Identify which cell holds the provided text, then report its (x, y) central coordinate. 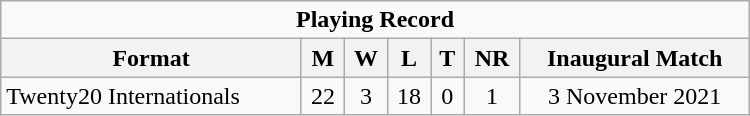
1 (492, 96)
T (448, 58)
3 (366, 96)
Playing Record (375, 20)
W (366, 58)
L (410, 58)
0 (448, 96)
M (322, 58)
Twenty20 Internationals (152, 96)
22 (322, 96)
Inaugural Match (634, 58)
3 November 2021 (634, 96)
18 (410, 96)
NR (492, 58)
Format (152, 58)
